From the cell containing the given text, extract its center point as (X, Y) coordinate. 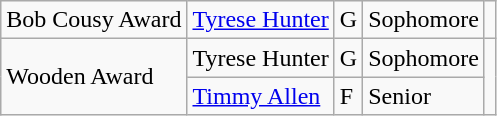
Senior (424, 96)
Wooden Award (94, 77)
Timmy Allen (260, 96)
F (348, 96)
Bob Cousy Award (94, 20)
